Locate the cell with the specified text and output its (x, y) center coordinate. 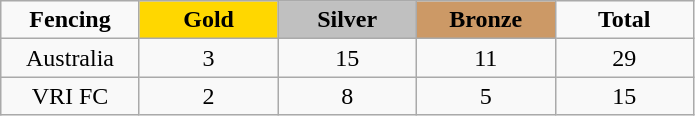
Fencing (70, 20)
VRI FC (70, 96)
Bronze (486, 20)
2 (208, 96)
Total (624, 20)
29 (624, 58)
Gold (208, 20)
Australia (70, 58)
8 (348, 96)
11 (486, 58)
5 (486, 96)
3 (208, 58)
Silver (348, 20)
